Detect which cell encompasses the target text, then output its [X, Y] center coordinate. 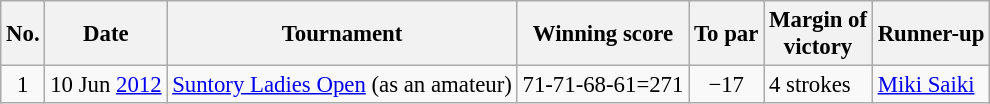
Suntory Ladies Open (as an amateur) [342, 85]
4 strokes [818, 85]
Margin ofvictory [818, 34]
−17 [726, 85]
No. [23, 34]
10 Jun 2012 [106, 85]
To par [726, 34]
1 [23, 85]
Winning score [603, 34]
Tournament [342, 34]
71-71-68-61=271 [603, 85]
Miki Saiki [930, 85]
Date [106, 34]
Runner-up [930, 34]
